Capture the cell that displays the provided text and extract its (x, y) central coordinate. 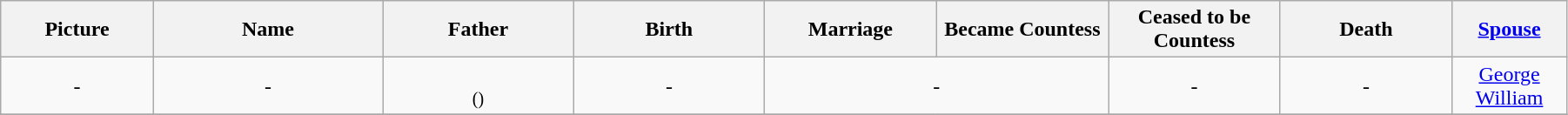
Marriage (851, 30)
Birth (668, 30)
Father (479, 30)
Spouse (1510, 30)
Death (1366, 30)
George William (1510, 85)
Became Countess (1022, 30)
Ceased to be Countess (1195, 30)
Picture (77, 30)
Name (268, 30)
() (479, 85)
